Locate the cell with the specified text and output its [x, y] center coordinate. 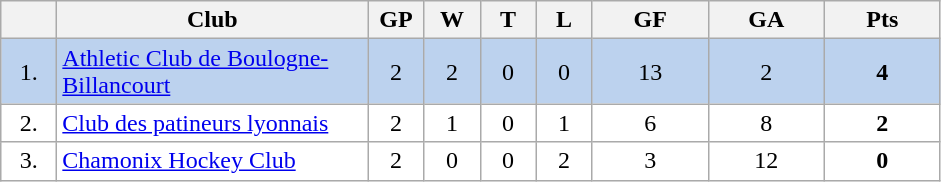
GA [766, 20]
Club [212, 20]
12 [766, 161]
13 [650, 72]
GF [650, 20]
8 [766, 123]
3 [650, 161]
Chamonix Hockey Club [212, 161]
Athletic Club de Boulogne-Billancourt [212, 72]
GP [396, 20]
L [564, 20]
T [508, 20]
1. [29, 72]
3. [29, 161]
6 [650, 123]
4 [882, 72]
Club des patineurs lyonnais [212, 123]
2. [29, 123]
W [452, 20]
Pts [882, 20]
